Scan for the cell matching the given text and deliver its (x, y) coordinate at center. 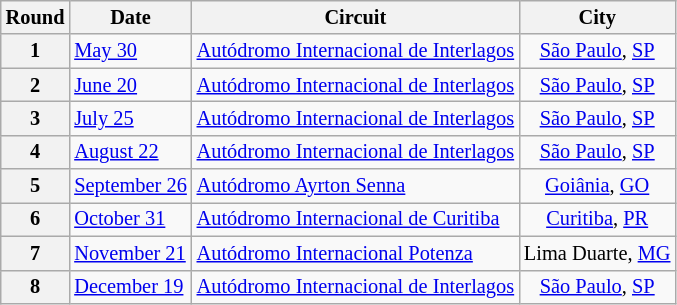
Autódromo Ayrton Senna (356, 186)
October 31 (130, 219)
Autódromo Internacional de Curitiba (356, 219)
July 25 (130, 118)
8 (36, 287)
Date (130, 17)
June 20 (130, 85)
6 (36, 219)
1 (36, 51)
May 30 (130, 51)
5 (36, 186)
September 26 (130, 186)
Goiânia, GO (597, 186)
4 (36, 152)
August 22 (130, 152)
Circuit (356, 17)
3 (36, 118)
Autódromo Internacional Potenza (356, 253)
2 (36, 85)
7 (36, 253)
Round (36, 17)
November 21 (130, 253)
Curitiba, PR (597, 219)
City (597, 17)
December 19 (130, 287)
Lima Duarte, MG (597, 253)
